Identify which cell holds the provided text, then report its (X, Y) central coordinate. 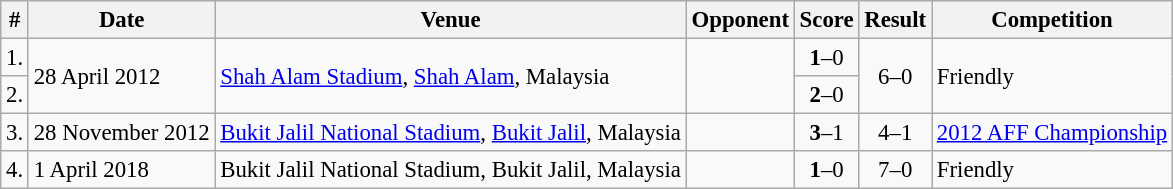
Result (896, 20)
2012 AFF Championship (1052, 133)
6–0 (896, 76)
3. (15, 133)
Shah Alam Stadium, Shah Alam, Malaysia (450, 76)
28 November 2012 (121, 133)
Score (826, 20)
7–0 (896, 170)
# (15, 20)
28 April 2012 (121, 76)
4–1 (896, 133)
3–1 (826, 133)
1 April 2018 (121, 170)
Venue (450, 20)
2–0 (826, 95)
Competition (1052, 20)
Opponent (740, 20)
1. (15, 58)
2. (15, 95)
4. (15, 170)
Date (121, 20)
